Return the [X, Y] coordinate for the center point of the cell that contains the specified text.  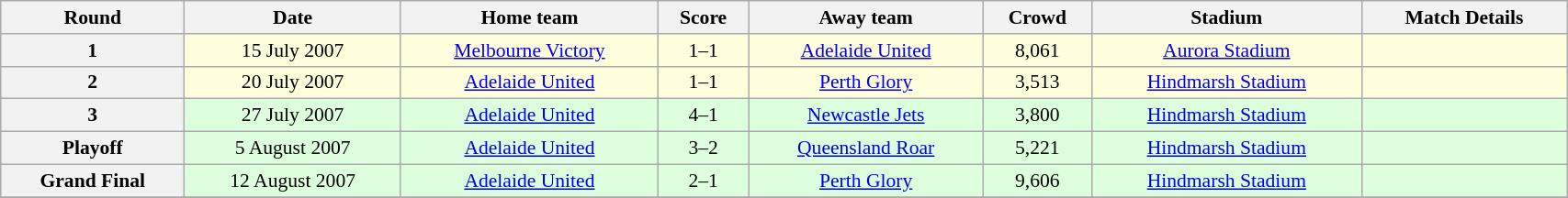
3,513 [1038, 82]
1 [93, 50]
20 July 2007 [293, 82]
Newcastle Jets [866, 115]
Stadium [1226, 17]
8,061 [1038, 50]
Crowd [1038, 17]
Queensland Roar [866, 148]
9,606 [1038, 181]
Date [293, 17]
12 August 2007 [293, 181]
3 [93, 115]
15 July 2007 [293, 50]
5,221 [1038, 148]
Round [93, 17]
Away team [866, 17]
2–1 [703, 181]
27 July 2007 [293, 115]
Score [703, 17]
Match Details [1464, 17]
Playoff [93, 148]
Grand Final [93, 181]
Melbourne Victory [529, 50]
2 [93, 82]
Home team [529, 17]
3–2 [703, 148]
3,800 [1038, 115]
4–1 [703, 115]
5 August 2007 [293, 148]
Aurora Stadium [1226, 50]
